Output the [X, Y] coordinate of the center of the cell containing the given text.  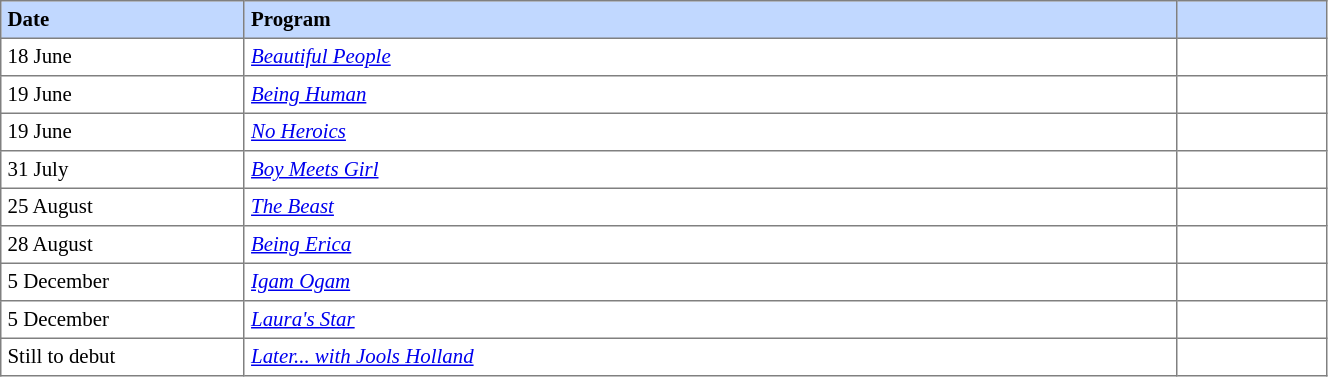
Beautiful People [710, 57]
31 July [123, 170]
25 August [123, 207]
The Beast [710, 207]
Still to debut [123, 357]
Later... with Jools Holland [710, 357]
Being Human [710, 95]
28 August [123, 245]
Date [123, 20]
18 June [123, 57]
No Heroics [710, 132]
Being Erica [710, 245]
Program [710, 20]
Laura's Star [710, 320]
Igam Ogam [710, 282]
Boy Meets Girl [710, 170]
